Return the (x, y) coordinate for the center point of the cell that contains the specified text.  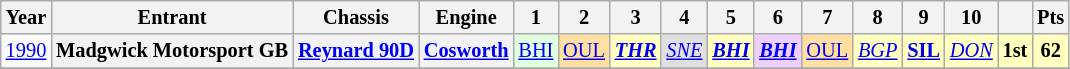
Madgwick Motorsport GB (172, 51)
62 (1050, 51)
Reynard 90D (356, 51)
Engine (466, 17)
Pts (1050, 17)
Entrant (172, 17)
10 (972, 17)
1990 (26, 51)
Chassis (356, 17)
THR (636, 51)
4 (684, 17)
Year (26, 17)
9 (924, 17)
7 (827, 17)
5 (730, 17)
1 (536, 17)
6 (778, 17)
3 (636, 17)
SNE (684, 51)
Cosworth (466, 51)
2 (584, 17)
SIL (924, 51)
DON (972, 51)
BGP (878, 51)
8 (878, 17)
1st (1016, 51)
